Identify which cell holds the provided text, then report its [x, y] central coordinate. 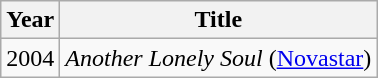
2004 [30, 58]
Title [218, 20]
Year [30, 20]
Another Lonely Soul (Novastar) [218, 58]
